Extract the (x, y) coordinate from the center of the cell holding the provided text.  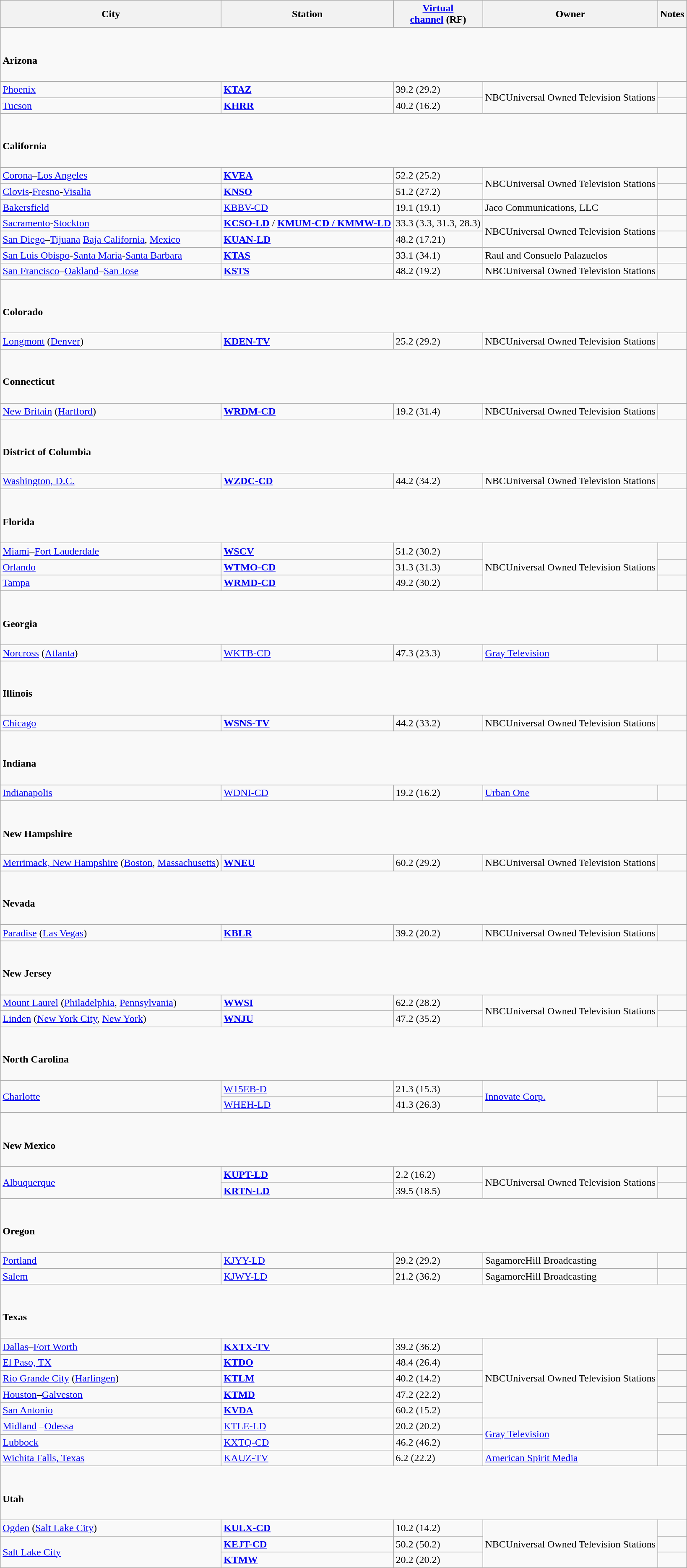
New Britain (Hartford) (111, 411)
Phoenix (111, 90)
41.3 (26.3) (438, 1104)
Orlando (111, 567)
31.3 (31.3) (438, 567)
Station (307, 14)
Longmont (Denver) (111, 341)
KXTQ-CD (307, 1442)
2.2 (16.2) (438, 1174)
Utah (343, 1493)
KTAZ (307, 90)
40.2 (14.2) (438, 1378)
KULX-CD (307, 1528)
KJYY-LD (307, 1260)
Jaco Communications, LLC (570, 207)
48.2 (19.2) (438, 271)
50.2 (50.2) (438, 1544)
KAUZ-TV (307, 1458)
46.2 (46.2) (438, 1442)
KTDO (307, 1362)
Lubbock (111, 1442)
Indianapolis (111, 793)
New Hampshire (343, 828)
KTMW (307, 1560)
Dallas–Fort Worth (111, 1346)
Miami–Fort Lauderdale (111, 551)
KVDA (307, 1410)
El Paso, TX (111, 1362)
Colorado (343, 306)
Illinois (343, 688)
39.2 (36.2) (438, 1346)
San Luis Obispo-Santa Maria-Santa Barbara (111, 255)
44.2 (33.2) (438, 723)
51.2 (27.2) (438, 192)
KDEN-TV (307, 341)
39.2 (20.2) (438, 933)
New Mexico (343, 1139)
Innovate Corp. (570, 1096)
Indiana (343, 758)
KHRR (307, 106)
WHEH-LD (307, 1104)
62.2 (28.2) (438, 1003)
KTMD (307, 1394)
Texas (343, 1311)
San Francisco–Oakland–San Jose (111, 271)
6.2 (22.2) (438, 1458)
San Diego–Tijuana Baja California, Mexico (111, 239)
KSTS (307, 271)
19.2 (16.2) (438, 793)
51.2 (30.2) (438, 551)
Rio Grande City (Harlingen) (111, 1378)
WTMO-CD (307, 567)
Corona–Los Angeles (111, 176)
19.2 (31.4) (438, 411)
39.2 (29.2) (438, 90)
Arizona (343, 54)
KUPT-LD (307, 1174)
KUAN-LD (307, 239)
Nevada (343, 898)
Houston–Galveston (111, 1394)
WRMD-CD (307, 583)
KCSO-LD / KMUM-CD / KMMW-LD (307, 223)
21.3 (15.3) (438, 1089)
W15EB-D (307, 1089)
KRTN-LD (307, 1190)
10.2 (14.2) (438, 1528)
60.2 (29.2) (438, 863)
44.2 (34.2) (438, 481)
Clovis-Fresno-Visalia (111, 192)
Charlotte (111, 1096)
Linden (New York City, New York) (111, 1019)
New Jersey (343, 968)
Notes (672, 14)
Raul and Consuelo Palazuelos (570, 255)
Merrimack, New Hampshire (Boston, Massachusetts) (111, 863)
WZDC-CD (307, 481)
American Spirit Media (570, 1458)
District of Columbia (343, 446)
San Antonio (111, 1410)
19.1 (19.1) (438, 207)
Virtualchannel (RF) (438, 14)
WNJU (307, 1019)
North Carolina (343, 1054)
KNSO (307, 192)
WRDM-CD (307, 411)
KVEA (307, 176)
Connecticut (343, 376)
Sacramento-Stockton (111, 223)
KBLR (307, 933)
KXTX-TV (307, 1346)
KTLM (307, 1378)
Florida (343, 516)
Norcross (Atlanta) (111, 653)
Ogden (Salt Lake City) (111, 1528)
Wichita Falls, Texas (111, 1458)
Portland (111, 1260)
KBBV-CD (307, 207)
Albuquerque (111, 1182)
California (343, 141)
KJWY-LD (307, 1276)
47.2 (22.2) (438, 1394)
60.2 (15.2) (438, 1410)
47.2 (35.2) (438, 1019)
Salt Lake City (111, 1552)
WDNI-CD (307, 793)
33.1 (34.1) (438, 255)
39.5 (18.5) (438, 1190)
WSNS-TV (307, 723)
Chicago (111, 723)
40.2 (16.2) (438, 106)
Tampa (111, 583)
Midland –Odessa (111, 1426)
Urban One (570, 793)
Oregon (343, 1226)
WNEU (307, 863)
WSCV (307, 551)
KEJT-CD (307, 1544)
Georgia (343, 618)
Bakersfield (111, 207)
47.3 (23.3) (438, 653)
25.2 (29.2) (438, 341)
48.2 (17.21) (438, 239)
KTLE-LD (307, 1426)
33.3 (3.3, 31.3, 28.3) (438, 223)
29.2 (29.2) (438, 1260)
City (111, 14)
49.2 (30.2) (438, 583)
WWSI (307, 1003)
Tucson (111, 106)
48.4 (26.4) (438, 1362)
Mount Laurel (Philadelphia, Pennsylvania) (111, 1003)
Owner (570, 14)
WKTB-CD (307, 653)
KTAS (307, 255)
Washington, D.C. (111, 481)
Salem (111, 1276)
21.2 (36.2) (438, 1276)
Paradise (Las Vegas) (111, 933)
52.2 (25.2) (438, 176)
